Return the [x, y] coordinate for the center point of the cell that contains the specified text.  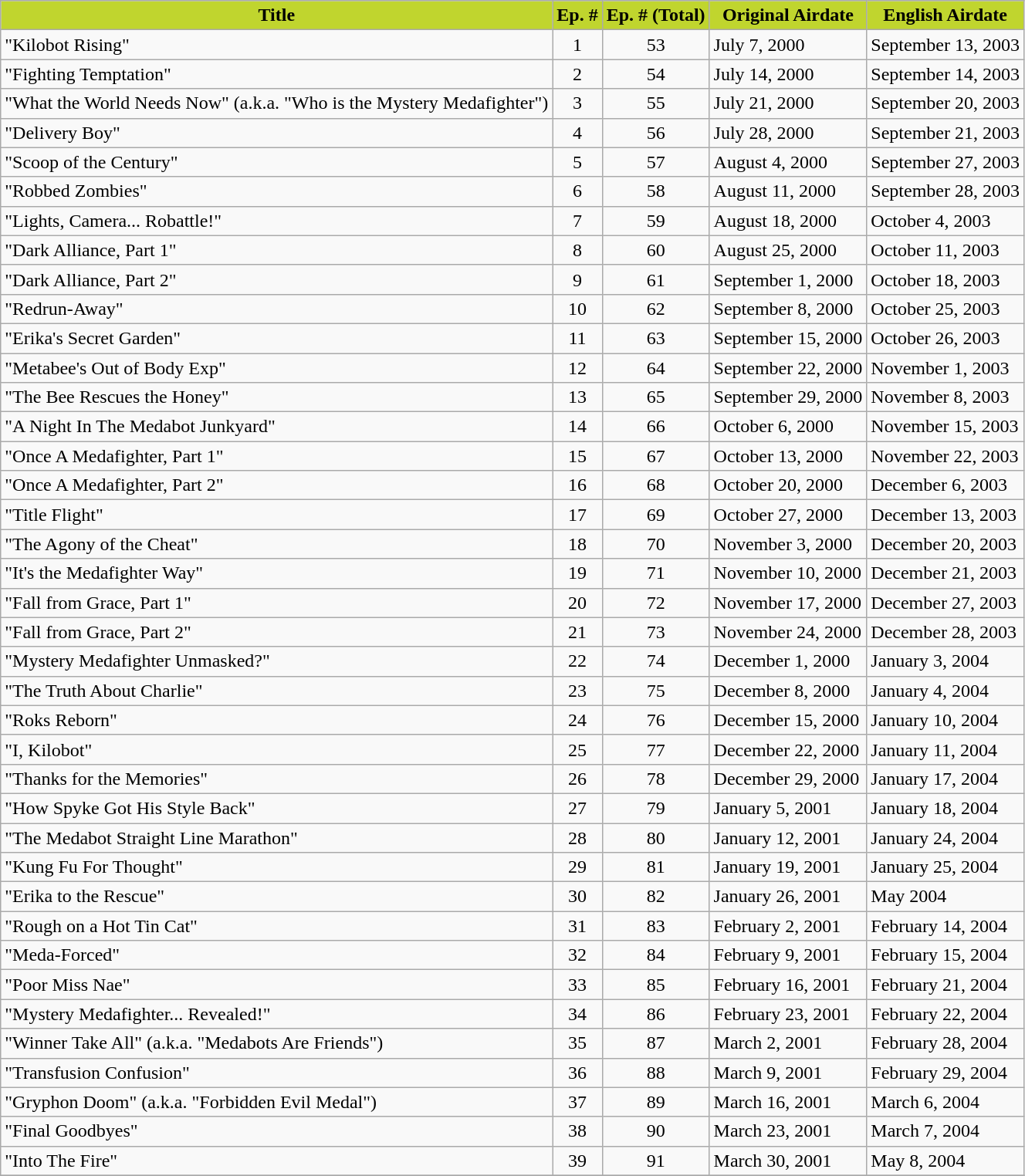
64 [656, 368]
November 8, 2003 [946, 397]
September 15, 2000 [788, 338]
11 [577, 338]
August 18, 2000 [788, 221]
"Rough on a Hot Tin Cat" [276, 926]
12 [577, 368]
88 [656, 1073]
"Poor Miss Nae" [276, 985]
September 8, 2000 [788, 309]
3 [577, 103]
75 [656, 691]
October 25, 2003 [946, 309]
"It's the Medafighter Way" [276, 573]
August 4, 2000 [788, 162]
"The Bee Rescues the Honey" [276, 397]
21 [577, 632]
13 [577, 397]
5 [577, 162]
"What the World Needs Now" (a.k.a. "Who is the Mystery Medafighter") [276, 103]
33 [577, 985]
March 30, 2001 [788, 1161]
27 [577, 808]
February 9, 2001 [788, 955]
"I, Kilobot" [276, 749]
91 [656, 1161]
December 21, 2003 [946, 573]
74 [656, 661]
28 [577, 837]
December 27, 2003 [946, 603]
May 2004 [946, 897]
67 [656, 456]
September 20, 2003 [946, 103]
22 [577, 661]
"A Night In The Medabot Junkyard" [276, 427]
December 28, 2003 [946, 632]
November 15, 2003 [946, 427]
Title [276, 15]
English Airdate [946, 15]
38 [577, 1131]
"Erika to the Rescue" [276, 897]
"Robbed Zombies" [276, 191]
July 21, 2000 [788, 103]
"Scoop of the Century" [276, 162]
35 [577, 1043]
10 [577, 309]
"Title Flight" [276, 515]
16 [577, 485]
September 21, 2003 [946, 133]
53 [656, 45]
"Meda-Forced" [276, 955]
31 [577, 926]
"How Spyke Got His Style Back" [276, 808]
72 [656, 603]
December 13, 2003 [946, 515]
"The Truth About Charlie" [276, 691]
October 4, 2003 [946, 221]
81 [656, 867]
November 3, 2000 [788, 544]
1 [577, 45]
58 [656, 191]
"Into The Fire" [276, 1161]
February 29, 2004 [946, 1073]
90 [656, 1131]
7 [577, 221]
February 2, 2001 [788, 926]
79 [656, 808]
86 [656, 1014]
17 [577, 515]
February 16, 2001 [788, 985]
January 24, 2004 [946, 837]
January 19, 2001 [788, 867]
76 [656, 720]
65 [656, 397]
May 8, 2004 [946, 1161]
"Metabee's Out of Body Exp" [276, 368]
82 [656, 897]
October 18, 2003 [946, 279]
"Thanks for the Memories" [276, 779]
77 [656, 749]
"Mystery Medafighter... Revealed!" [276, 1014]
October 26, 2003 [946, 338]
September 29, 2000 [788, 397]
83 [656, 926]
December 8, 2000 [788, 691]
July 14, 2000 [788, 74]
60 [656, 250]
71 [656, 573]
November 1, 2003 [946, 368]
February 14, 2004 [946, 926]
"Erika's Secret Garden" [276, 338]
56 [656, 133]
December 22, 2000 [788, 749]
59 [656, 221]
March 23, 2001 [788, 1131]
"Dark Alliance, Part 1" [276, 250]
"The Medabot Straight Line Marathon" [276, 837]
"Dark Alliance, Part 2" [276, 279]
December 20, 2003 [946, 544]
January 12, 2001 [788, 837]
"Kilobot Rising" [276, 45]
68 [656, 485]
November 22, 2003 [946, 456]
Original Airdate [788, 15]
August 25, 2000 [788, 250]
"Winner Take All" (a.k.a. "Medabots Are Friends") [276, 1043]
24 [577, 720]
61 [656, 279]
37 [577, 1102]
September 1, 2000 [788, 279]
September 13, 2003 [946, 45]
"Lights, Camera... Robattle!" [276, 221]
26 [577, 779]
September 28, 2003 [946, 191]
63 [656, 338]
80 [656, 837]
July 28, 2000 [788, 133]
"Mystery Medafighter Unmasked?" [276, 661]
October 11, 2003 [946, 250]
March 7, 2004 [946, 1131]
March 6, 2004 [946, 1102]
84 [656, 955]
9 [577, 279]
"Once A Medafighter, Part 1" [276, 456]
87 [656, 1043]
73 [656, 632]
December 1, 2000 [788, 661]
December 29, 2000 [788, 779]
4 [577, 133]
"Fall from Grace, Part 1" [276, 603]
57 [656, 162]
July 7, 2000 [788, 45]
December 6, 2003 [946, 485]
January 10, 2004 [946, 720]
January 17, 2004 [946, 779]
85 [656, 985]
"Once A Medafighter, Part 2" [276, 485]
32 [577, 955]
78 [656, 779]
March 16, 2001 [788, 1102]
"The Agony of the Cheat" [276, 544]
March 9, 2001 [788, 1073]
14 [577, 427]
March 2, 2001 [788, 1043]
15 [577, 456]
February 28, 2004 [946, 1043]
November 10, 2000 [788, 573]
October 27, 2000 [788, 515]
"Final Goodbyes" [276, 1131]
23 [577, 691]
January 3, 2004 [946, 661]
"Roks Reborn" [276, 720]
"Gryphon Doom" (a.k.a. "Forbidden Evil Medal") [276, 1102]
"Redrun-Away" [276, 309]
66 [656, 427]
19 [577, 573]
January 18, 2004 [946, 808]
36 [577, 1073]
69 [656, 515]
January 11, 2004 [946, 749]
6 [577, 191]
"Transfusion Confusion" [276, 1073]
8 [577, 250]
39 [577, 1161]
February 15, 2004 [946, 955]
20 [577, 603]
February 21, 2004 [946, 985]
September 22, 2000 [788, 368]
"Delivery Boy" [276, 133]
55 [656, 103]
February 22, 2004 [946, 1014]
29 [577, 867]
December 15, 2000 [788, 720]
October 13, 2000 [788, 456]
Ep. # [577, 15]
"Kung Fu For Thought" [276, 867]
"Fall from Grace, Part 2" [276, 632]
January 26, 2001 [788, 897]
February 23, 2001 [788, 1014]
Ep. # (Total) [656, 15]
25 [577, 749]
30 [577, 897]
2 [577, 74]
November 17, 2000 [788, 603]
January 4, 2004 [946, 691]
70 [656, 544]
November 24, 2000 [788, 632]
89 [656, 1102]
August 11, 2000 [788, 191]
62 [656, 309]
"Fighting Temptation" [276, 74]
October 20, 2000 [788, 485]
September 14, 2003 [946, 74]
54 [656, 74]
January 5, 2001 [788, 808]
October 6, 2000 [788, 427]
January 25, 2004 [946, 867]
18 [577, 544]
September 27, 2003 [946, 162]
34 [577, 1014]
